Capture the cell that displays the provided text and extract its (x, y) central coordinate. 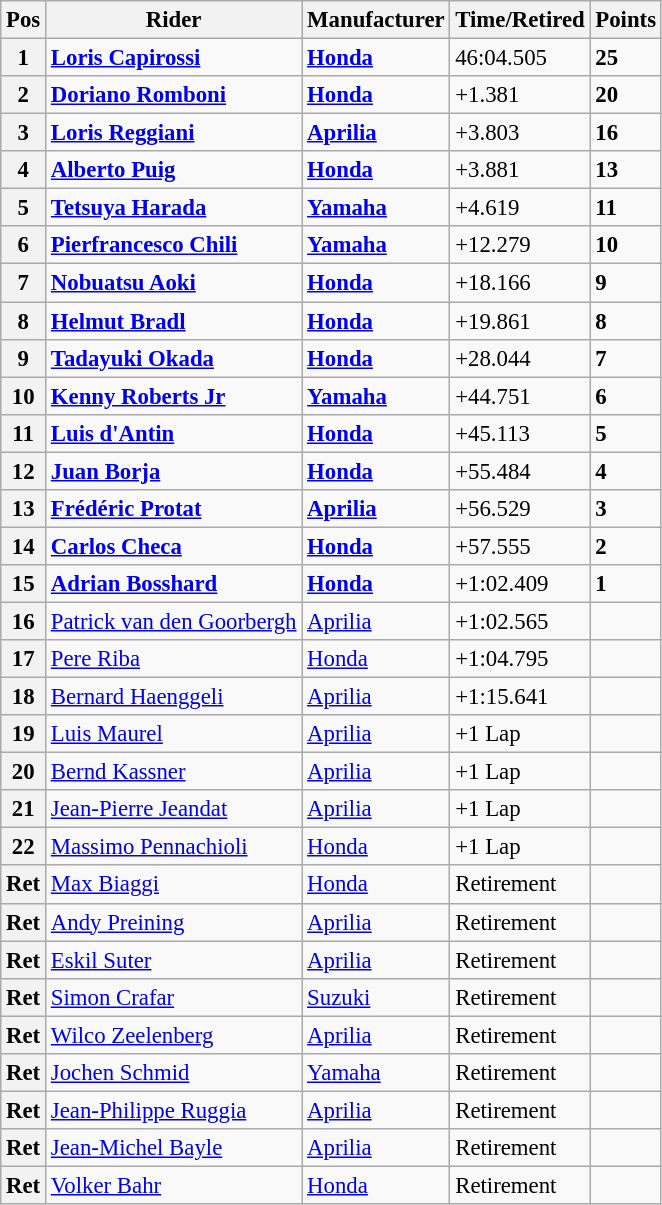
+18.166 (520, 283)
Adrian Bosshard (174, 584)
Nobuatsu Aoki (174, 283)
+12.279 (520, 245)
Manufacturer (376, 20)
+3.881 (520, 170)
Jean-Philippe Ruggia (174, 1110)
Massimo Pennachioli (174, 847)
Alberto Puig (174, 170)
+28.044 (520, 358)
Points (626, 20)
Eskil Suter (174, 960)
Rider (174, 20)
46:04.505 (520, 58)
Time/Retired (520, 20)
Juan Borja (174, 471)
Jean-Michel Bayle (174, 1148)
25 (626, 58)
14 (24, 546)
+44.751 (520, 396)
Bernard Haenggeli (174, 697)
Wilco Zeelenberg (174, 1035)
17 (24, 659)
Carlos Checa (174, 546)
Pere Riba (174, 659)
+19.861 (520, 321)
19 (24, 734)
22 (24, 847)
21 (24, 809)
+1:02.409 (520, 584)
Pierfrancesco Chili (174, 245)
Pos (24, 20)
Andy Preining (174, 922)
Loris Reggiani (174, 133)
+1:02.565 (520, 621)
Bernd Kassner (174, 772)
+3.803 (520, 133)
Doriano Romboni (174, 95)
+1.381 (520, 95)
+57.555 (520, 546)
Suzuki (376, 997)
Tetsuya Harada (174, 208)
Helmut Bradl (174, 321)
+56.529 (520, 509)
+45.113 (520, 433)
Patrick van den Goorbergh (174, 621)
Simon Crafar (174, 997)
Jean-Pierre Jeandat (174, 809)
Max Biaggi (174, 885)
18 (24, 697)
Jochen Schmid (174, 1073)
+1:15.641 (520, 697)
Tadayuki Okada (174, 358)
Loris Capirossi (174, 58)
15 (24, 584)
Volker Bahr (174, 1185)
12 (24, 471)
+4.619 (520, 208)
Frédéric Protat (174, 509)
Luis Maurel (174, 734)
Luis d'Antin (174, 433)
+1:04.795 (520, 659)
+55.484 (520, 471)
Kenny Roberts Jr (174, 396)
